Identify which cell holds the provided text, then report its (X, Y) central coordinate. 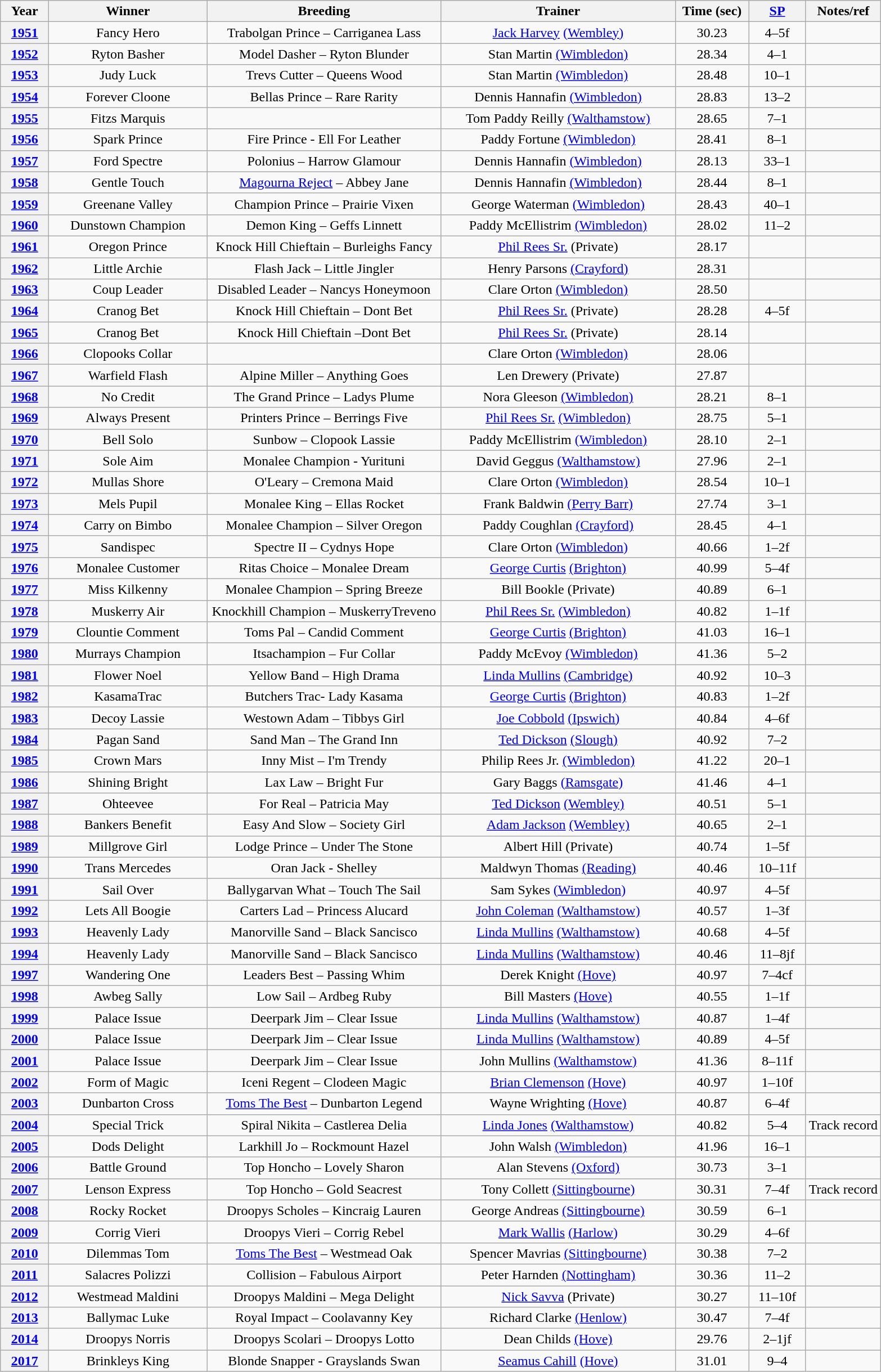
Notes/ref (843, 11)
John Walsh (Wimbledon) (558, 1146)
1–10f (777, 1082)
George Andreas (Sittingbourne) (558, 1210)
Year (25, 11)
Dean Childs (Hove) (558, 1339)
1962 (25, 268)
5–4 (777, 1125)
George Waterman (Wimbledon) (558, 204)
Trainer (558, 11)
KasamaTrac (128, 697)
Nick Savva (Private) (558, 1296)
Monalee Champion – Spring Breeze (324, 589)
10–11f (777, 868)
2–1jf (777, 1339)
The Grand Prince – Ladys Plume (324, 397)
Always Present (128, 418)
2014 (25, 1339)
1963 (25, 290)
Droopys Vieri – Corrig Rebel (324, 1232)
Frank Baldwin (Perry Barr) (558, 504)
Lodge Prince – Under The Stone (324, 846)
Sole Aim (128, 461)
28.45 (712, 525)
1990 (25, 868)
1983 (25, 718)
1976 (25, 568)
Ryton Basher (128, 54)
Trabolgan Prince – Carriganea Lass (324, 33)
Flower Noel (128, 675)
Butchers Trac- Lady Kasama (324, 697)
41.03 (712, 633)
Rocky Rocket (128, 1210)
Toms The Best – Westmead Oak (324, 1253)
Toms The Best – Dunbarton Legend (324, 1104)
2004 (25, 1125)
Murrays Champion (128, 654)
Corrig Vieri (128, 1232)
Maldwyn Thomas (Reading) (558, 868)
Polonius – Harrow Glamour (324, 161)
Sand Man – The Grand Inn (324, 739)
Richard Clarke (Henlow) (558, 1318)
28.44 (712, 182)
Albert Hill (Private) (558, 846)
Royal Impact – Coolavanny Key (324, 1318)
David Geggus (Walthamstow) (558, 461)
Paddy Fortune (Wimbledon) (558, 140)
Larkhill Jo – Rockmount Hazel (324, 1146)
1971 (25, 461)
28.43 (712, 204)
Top Honcho – Gold Seacrest (324, 1189)
1951 (25, 33)
Judy Luck (128, 75)
Droopys Scolari – Droopys Lotto (324, 1339)
28.10 (712, 440)
Monalee Champion – Silver Oregon (324, 525)
2009 (25, 1232)
Form of Magic (128, 1082)
Knock Hill Chieftain –Dont Bet (324, 333)
28.75 (712, 418)
Sunbow – Clopook Lassie (324, 440)
5–4f (777, 568)
Linda Jones (Walthamstow) (558, 1125)
28.31 (712, 268)
2006 (25, 1168)
Ballygarvan What – Touch The Sail (324, 889)
Ritas Choice – Monalee Dream (324, 568)
Knock Hill Chieftain – Dont Bet (324, 311)
1972 (25, 482)
Demon King – Geffs Linnett (324, 225)
Winner (128, 11)
2003 (25, 1104)
1967 (25, 375)
1994 (25, 954)
30.73 (712, 1168)
40.68 (712, 932)
Paddy Coughlan (Crayford) (558, 525)
2008 (25, 1210)
Knockhill Champion – MuskerryTreveno (324, 611)
28.48 (712, 75)
Forever Cloone (128, 97)
2013 (25, 1318)
1960 (25, 225)
Joe Cobbold (Ipswich) (558, 718)
Spectre II – Cydnys Hope (324, 546)
Coup Leader (128, 290)
30.27 (712, 1296)
Dilemmas Tom (128, 1253)
Sam Sykes (Wimbledon) (558, 889)
1979 (25, 633)
1991 (25, 889)
1–4f (777, 1018)
2001 (25, 1061)
Sail Over (128, 889)
Linda Mullins (Cambridge) (558, 675)
Henry Parsons (Crayford) (558, 268)
Ohteevee (128, 804)
8–11f (777, 1061)
31.01 (712, 1361)
Alpine Miller – Anything Goes (324, 375)
1–3f (777, 911)
Spiral Nikita – Castlerea Delia (324, 1125)
2002 (25, 1082)
Monalee King – Ellas Rocket (324, 504)
2000 (25, 1039)
1957 (25, 161)
Greenane Valley (128, 204)
1954 (25, 97)
Bill Masters (Hove) (558, 997)
Yellow Band – High Drama (324, 675)
1984 (25, 739)
1958 (25, 182)
1999 (25, 1018)
Ted Dickson (Slough) (558, 739)
Wandering One (128, 975)
1959 (25, 204)
2005 (25, 1146)
Blonde Snapper - Grayslands Swan (324, 1361)
Special Trick (128, 1125)
1970 (25, 440)
28.14 (712, 333)
1978 (25, 611)
Magourna Reject – Abbey Jane (324, 182)
28.83 (712, 97)
40.84 (712, 718)
Iceni Regent – Clodeen Magic (324, 1082)
Ford Spectre (128, 161)
Carters Lad – Princess Alucard (324, 911)
1955 (25, 118)
Awbeg Sally (128, 997)
Carry on Bimbo (128, 525)
Shining Bright (128, 782)
1992 (25, 911)
2007 (25, 1189)
40.57 (712, 911)
28.21 (712, 397)
1974 (25, 525)
Warfield Flash (128, 375)
Inny Mist – I'm Trendy (324, 761)
30.59 (712, 1210)
Clountie Comment (128, 633)
13–2 (777, 97)
40.55 (712, 997)
Pagan Sand (128, 739)
1956 (25, 140)
1977 (25, 589)
1952 (25, 54)
28.02 (712, 225)
Mullas Shore (128, 482)
Bankers Benefit (128, 825)
Lenson Express (128, 1189)
O'Leary – Cremona Maid (324, 482)
30.47 (712, 1318)
30.29 (712, 1232)
Collision – Fabulous Airport (324, 1275)
30.31 (712, 1189)
1985 (25, 761)
1986 (25, 782)
Printers Prince – Berrings Five (324, 418)
Ted Dickson (Wembley) (558, 804)
30.36 (712, 1275)
1964 (25, 311)
30.38 (712, 1253)
Dods Delight (128, 1146)
28.34 (712, 54)
Disabled Leader – Nancys Honeymoon (324, 290)
Fire Prince - Ell For Leather (324, 140)
Easy And Slow – Society Girl (324, 825)
Philip Rees Jr. (Wimbledon) (558, 761)
Tony Collett (Sittingbourne) (558, 1189)
28.06 (712, 354)
1981 (25, 675)
Dunstown Champion (128, 225)
28.17 (712, 246)
Millgrove Girl (128, 846)
Paddy McEvoy (Wimbledon) (558, 654)
Bell Solo (128, 440)
28.54 (712, 482)
Crown Mars (128, 761)
33–1 (777, 161)
Brinkleys King (128, 1361)
1993 (25, 932)
Breeding (324, 11)
1969 (25, 418)
Top Honcho – Lovely Sharon (324, 1168)
Derek Knight (Hove) (558, 975)
41.22 (712, 761)
28.28 (712, 311)
Sandispec (128, 546)
1–5f (777, 846)
Droopys Norris (128, 1339)
Fancy Hero (128, 33)
Droopys Maldini – Mega Delight (324, 1296)
1965 (25, 333)
Wayne Wrighting (Hove) (558, 1104)
40.65 (712, 825)
41.96 (712, 1146)
Tom Paddy Reilly (Walthamstow) (558, 118)
Time (sec) (712, 11)
27.87 (712, 375)
Jack Harvey (Wembley) (558, 33)
5–2 (777, 654)
Gary Baggs (Ramsgate) (558, 782)
Lax Law – Bright Fur (324, 782)
7–4cf (777, 975)
27.74 (712, 504)
28.50 (712, 290)
No Credit (128, 397)
Mark Wallis (Harlow) (558, 1232)
1988 (25, 825)
40.66 (712, 546)
7–1 (777, 118)
1989 (25, 846)
1980 (25, 654)
Salacres Polizzi (128, 1275)
Muskerry Air (128, 611)
27.96 (712, 461)
Seamus Cahill (Hove) (558, 1361)
Bill Bookle (Private) (558, 589)
Knock Hill Chieftain – Burleighs Fancy (324, 246)
Decoy Lassie (128, 718)
Battle Ground (128, 1168)
For Real – Patricia May (324, 804)
Itsachampion – Fur Collar (324, 654)
Mels Pupil (128, 504)
1975 (25, 546)
28.65 (712, 118)
20–1 (777, 761)
Bellas Prince – Rare Rarity (324, 97)
9–4 (777, 1361)
40–1 (777, 204)
Dunbarton Cross (128, 1104)
40.83 (712, 697)
1953 (25, 75)
1966 (25, 354)
Brian Clemenson (Hove) (558, 1082)
Lets All Boogie (128, 911)
Spark Prince (128, 140)
Monalee Champion - Yurituni (324, 461)
Trans Mercedes (128, 868)
Ballymac Luke (128, 1318)
Droopys Scholes – Kincraig Lauren (324, 1210)
1998 (25, 997)
John Mullins (Walthamstow) (558, 1061)
1982 (25, 697)
40.99 (712, 568)
Miss Kilkenny (128, 589)
Len Drewery (Private) (558, 375)
28.41 (712, 140)
Little Archie (128, 268)
2017 (25, 1361)
10–3 (777, 675)
41.46 (712, 782)
6–4f (777, 1104)
Low Sail – Ardbeg Ruby (324, 997)
Leaders Best – Passing Whim (324, 975)
11–10f (777, 1296)
Monalee Customer (128, 568)
SP (777, 11)
Westown Adam – Tibbys Girl (324, 718)
2011 (25, 1275)
Gentle Touch (128, 182)
Model Dasher – Ryton Blunder (324, 54)
Fitzs Marquis (128, 118)
John Coleman (Walthamstow) (558, 911)
Oran Jack - Shelley (324, 868)
Adam Jackson (Wembley) (558, 825)
1968 (25, 397)
Champion Prince – Prairie Vixen (324, 204)
Peter Harnden (Nottingham) (558, 1275)
2012 (25, 1296)
1973 (25, 504)
1987 (25, 804)
Alan Stevens (Oxford) (558, 1168)
Nora Gleeson (Wimbledon) (558, 397)
Oregon Prince (128, 246)
Trevs Cutter – Queens Wood (324, 75)
28.13 (712, 161)
40.74 (712, 846)
Spencer Mavrias (Sittingbourne) (558, 1253)
30.23 (712, 33)
29.76 (712, 1339)
40.51 (712, 804)
1961 (25, 246)
Flash Jack – Little Jingler (324, 268)
11–8jf (777, 954)
1997 (25, 975)
2010 (25, 1253)
Clopooks Collar (128, 354)
Westmead Maldini (128, 1296)
Toms Pal – Candid Comment (324, 633)
